Extract the (x, y) coordinate from the center of the cell holding the provided text.  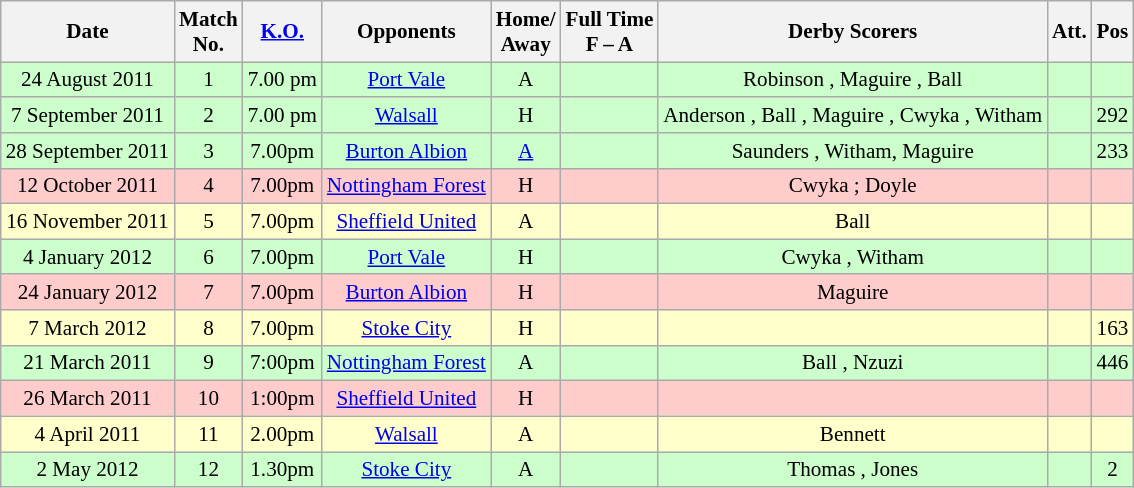
11 (208, 434)
2 May 2012 (88, 470)
7 September 2011 (88, 114)
1.30pm (282, 470)
28 September 2011 (88, 150)
Cwyka , Witham (852, 256)
7 (208, 292)
Att. (1070, 32)
7 March 2012 (88, 328)
1 (208, 80)
Bennett (852, 434)
4 January 2012 (88, 256)
6 (208, 256)
Derby Scorers (852, 32)
Ball (852, 222)
Thomas , Jones (852, 470)
Date (88, 32)
4 (208, 186)
292 (1113, 114)
Robinson , Maguire , Ball (852, 80)
8 (208, 328)
24 August 2011 (88, 80)
12 (208, 470)
9 (208, 362)
Pos (1113, 32)
5 (208, 222)
1:00pm (282, 398)
Opponents (406, 32)
Ball , Nzuzi (852, 362)
Saunders , Witham, Maguire (852, 150)
12 October 2011 (88, 186)
7:00pm (282, 362)
21 March 2011 (88, 362)
3 (208, 150)
446 (1113, 362)
Maguire (852, 292)
24 January 2012 (88, 292)
Home/Away (526, 32)
16 November 2011 (88, 222)
Full TimeF – A (610, 32)
26 March 2011 (88, 398)
2.00pm (282, 434)
233 (1113, 150)
K.O. (282, 32)
163 (1113, 328)
MatchNo. (208, 32)
10 (208, 398)
Anderson , Ball , Maguire , Cwyka , Witham (852, 114)
Cwyka ; Doyle (852, 186)
4 April 2011 (88, 434)
